Identify which cell holds the provided text, then report its [X, Y] central coordinate. 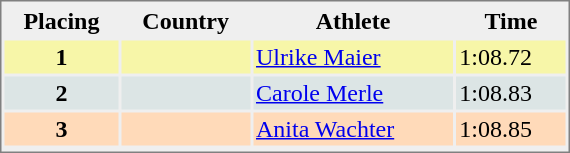
1:08.83 [510, 92]
1 [61, 56]
Placing [61, 20]
Ulrike Maier [353, 56]
Anita Wachter [353, 128]
Country [186, 20]
1:08.85 [510, 128]
3 [61, 128]
Carole Merle [353, 92]
Time [510, 20]
2 [61, 92]
1:08.72 [510, 56]
Athlete [353, 20]
